Determine the [x, y] coordinate at the center of the cell enclosing the given text.  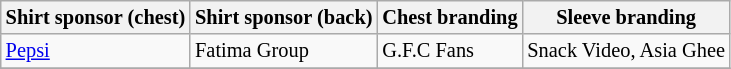
G.F.C Fans [450, 51]
Fatima Group [284, 51]
Sleeve branding [626, 17]
Chest branding [450, 17]
Shirt sponsor (back) [284, 17]
Snack Video, Asia Ghee [626, 51]
Shirt sponsor (chest) [96, 17]
Pepsi [96, 51]
